Find where the given text appears and provide that cell's center as [x, y] coordinate. 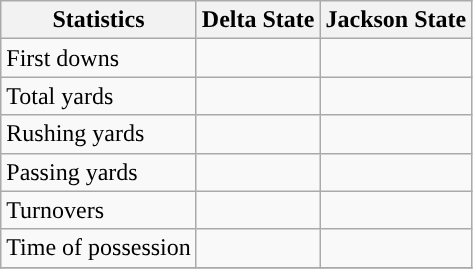
Jackson State [396, 20]
Delta State [258, 20]
Total yards [99, 96]
Turnovers [99, 210]
Rushing yards [99, 134]
First downs [99, 58]
Passing yards [99, 172]
Statistics [99, 20]
Time of possession [99, 248]
